For the text-containing cell, return its midpoint in (x, y) coordinate format. 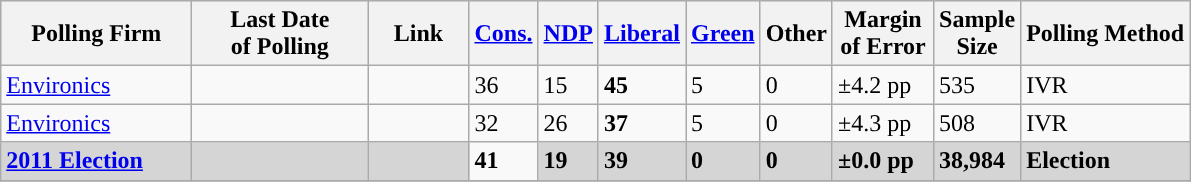
NDP (568, 34)
45 (642, 85)
Election (1106, 161)
32 (504, 123)
Last Dateof Polling (280, 34)
38,984 (978, 161)
Polling Method (1106, 34)
Liberal (642, 34)
2011 Election (96, 161)
Cons. (504, 34)
15 (568, 85)
Other (796, 34)
19 (568, 161)
±0.0 pp (882, 161)
Green (724, 34)
SampleSize (978, 34)
±4.3 pp (882, 123)
26 (568, 123)
36 (504, 85)
41 (504, 161)
508 (978, 123)
±4.2 pp (882, 85)
Marginof Error (882, 34)
39 (642, 161)
37 (642, 123)
Link (418, 34)
Polling Firm (96, 34)
535 (978, 85)
